Return the [X, Y] coordinate for the center point of the cell that contains the specified text.  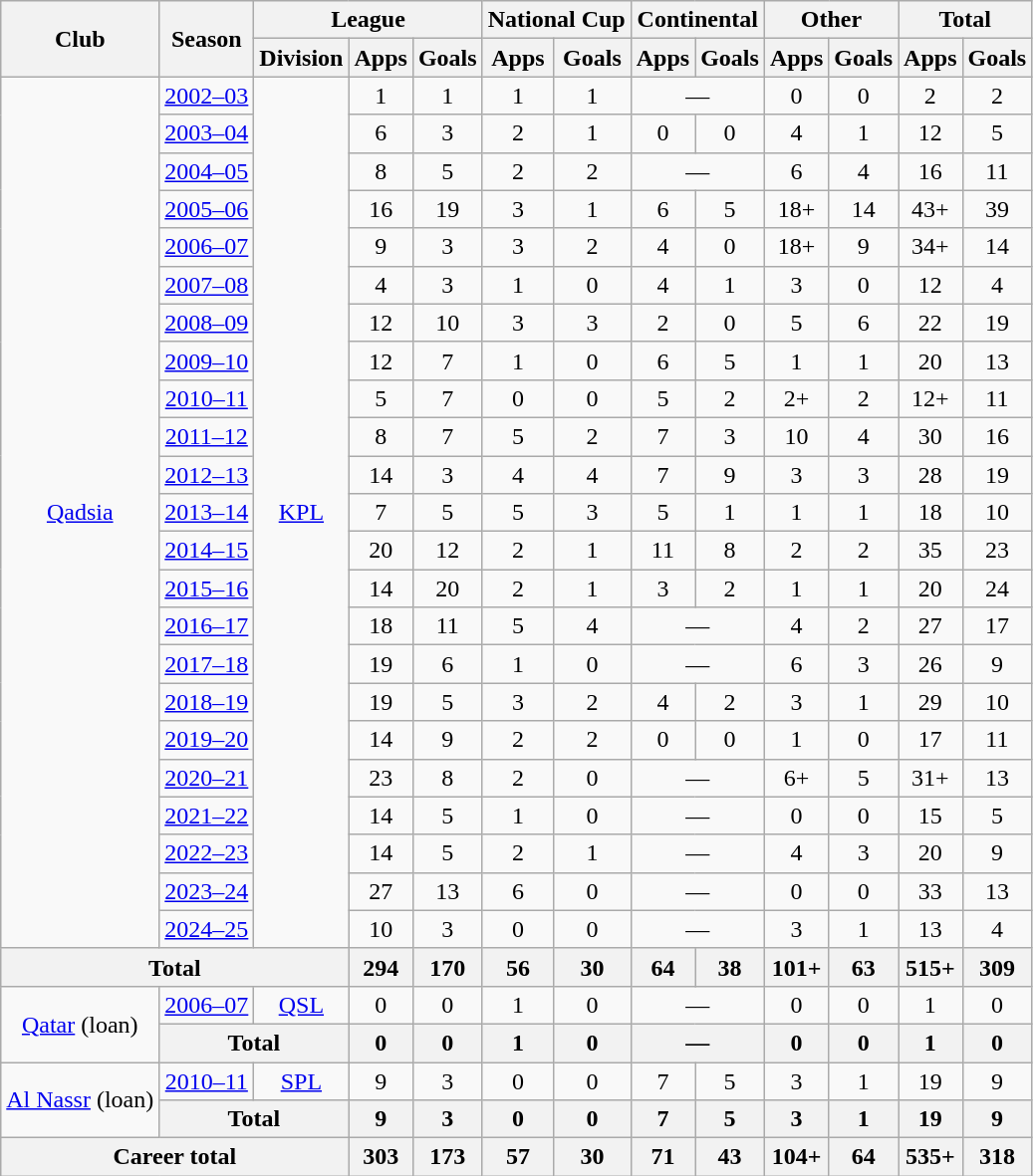
KPL [301, 512]
National Cup [556, 20]
2004–05 [207, 171]
Club [80, 39]
38 [730, 967]
Al Nassr (loan) [80, 1099]
Division [301, 58]
12+ [930, 398]
League [369, 20]
63 [864, 967]
34+ [930, 247]
104+ [796, 1157]
43 [730, 1157]
39 [997, 209]
2021–22 [207, 816]
15 [930, 816]
2005–06 [207, 209]
2020–21 [207, 778]
Career total [175, 1157]
101+ [796, 967]
2008–09 [207, 323]
Qadsia [80, 512]
170 [447, 967]
24 [997, 588]
2019–20 [207, 740]
2022–23 [207, 853]
QSL [301, 1005]
28 [930, 475]
2009–10 [207, 360]
303 [381, 1157]
71 [662, 1157]
2012–13 [207, 475]
57 [518, 1157]
2+ [796, 398]
Other [831, 20]
6+ [796, 778]
35 [930, 551]
56 [518, 967]
318 [997, 1157]
2015–16 [207, 588]
294 [381, 967]
31+ [930, 778]
2018–19 [207, 702]
2003–04 [207, 133]
SPL [301, 1080]
173 [447, 1157]
Continental [697, 20]
2023–24 [207, 891]
29 [930, 702]
22 [930, 323]
2007–08 [207, 285]
2011–12 [207, 436]
Season [207, 39]
2024–25 [207, 929]
2014–15 [207, 551]
43+ [930, 209]
2017–18 [207, 664]
2016–17 [207, 626]
515+ [930, 967]
535+ [930, 1157]
2013–14 [207, 513]
309 [997, 967]
26 [930, 664]
2002–03 [207, 96]
33 [930, 891]
Qatar (loan) [80, 1024]
